Return the [X, Y] coordinate for the center point of the cell that contains the specified text.  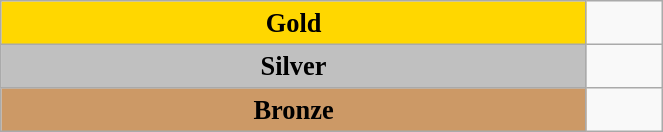
Bronze [294, 109]
Gold [294, 22]
Silver [294, 66]
